Locate the cell with the specified text and output its (x, y) center coordinate. 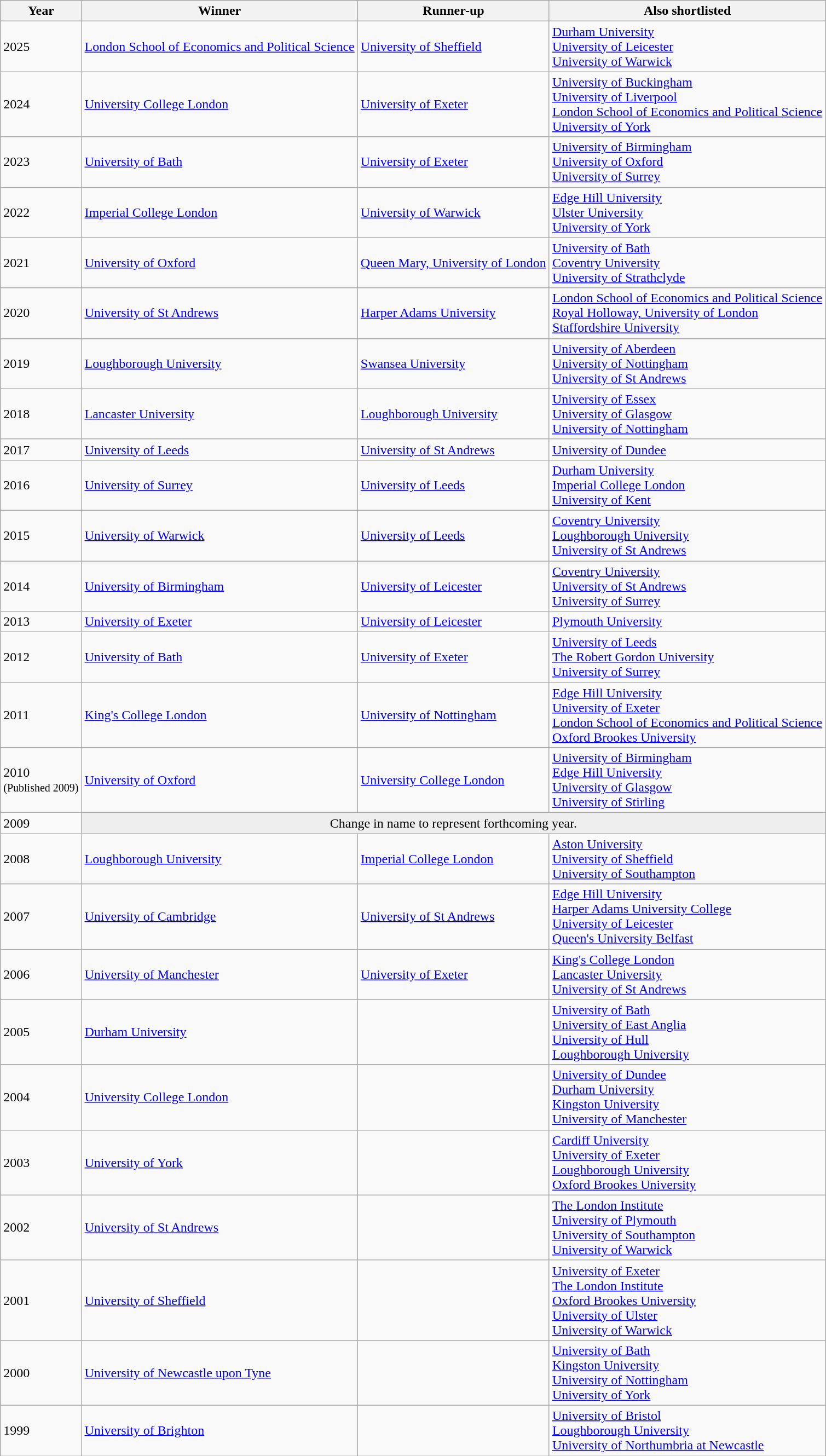
London School of Economics and Political ScienceRoyal Holloway, University of LondonStaffordshire University (687, 313)
2013 (41, 622)
Change in name to represent forthcoming year. (453, 823)
University of Birmingham University of Oxford University of Surrey (687, 162)
University of BathKingston UniversityUniversity of NottinghamUniversity of York (687, 1373)
Edge Hill UniversityUlster UniversityUniversity of York (687, 212)
2023 (41, 162)
University of EssexUniversity of GlasgowUniversity of Nottingham (687, 414)
University of Newcastle upon Tyne (220, 1373)
Runner-up (453, 11)
2019 (41, 363)
Durham University (220, 1032)
University of BirminghamEdge Hill UniversityUniversity of GlasgowUniversity of Stirling (687, 781)
The London InstituteUniversity of PlymouthUniversity of SouthamptonUniversity of Warwick (687, 1227)
Winner (220, 11)
2020 (41, 313)
University of Surrey (220, 485)
2011 (41, 715)
University of Nottingham (453, 715)
University of DundeeDurham UniversityKingston UniversityUniversity of Manchester (687, 1097)
University of LeedsThe Robert Gordon UniversityUniversity of Surrey (687, 657)
University of BathUniversity of East AngliaUniversity of HullLoughborough University (687, 1032)
Durham University University of Leicester University of Warwick (687, 47)
2002 (41, 1227)
Plymouth University (687, 622)
2006 (41, 974)
2021 (41, 263)
Coventry UniversityUniversity of St AndrewsUniversity of Surrey (687, 586)
2000 (41, 1373)
Cardiff UniversityUniversity of ExeterLoughborough UniversityOxford Brookes University (687, 1163)
2008 (41, 859)
Edge Hill UniversityUniversity of ExeterLondon School of Economics and Political ScienceOxford Brookes University (687, 715)
Durham University Imperial College London University of Kent (687, 485)
2022 (41, 212)
University of Manchester (220, 974)
Harper Adams University (453, 313)
2012 (41, 657)
2010(Published 2009) (41, 781)
2009 (41, 823)
2005 (41, 1032)
2004 (41, 1097)
2001 (41, 1300)
2025 (41, 47)
London School of Economics and Political Science (220, 47)
University of Birmingham (220, 586)
University of ExeterThe London InstituteOxford Brookes UniversityUniversity of UlsterUniversity of Warwick (687, 1300)
King's College LondonLancaster UniversityUniversity of St Andrews (687, 974)
University of Dundee (687, 449)
2015 (41, 535)
2014 (41, 586)
Aston UniversityUniversity of SheffieldUniversity of Southampton (687, 859)
University of AberdeenUniversity of NottinghamUniversity of St Andrews (687, 363)
University of BristolLoughborough UniversityUniversity of Northumbria at Newcastle (687, 1430)
2003 (41, 1163)
2007 (41, 916)
2016 (41, 485)
Also shortlisted (687, 11)
1999 (41, 1430)
University of Cambridge (220, 916)
2017 (41, 449)
Swansea University (453, 363)
University of Buckingham University of LiverpoolLondon School of Economics and Political Science University of York (687, 104)
Queen Mary, University of London (453, 263)
Edge Hill UniversityHarper Adams University CollegeUniversity of LeicesterQueen's University Belfast (687, 916)
King's College London (220, 715)
Year (41, 11)
Lancaster University (220, 414)
2024 (41, 104)
University of York (220, 1163)
2018 (41, 414)
University of BathCoventry UniversityUniversity of Strathclyde (687, 263)
University of Brighton (220, 1430)
Coventry UniversityLoughborough UniversityUniversity of St Andrews (687, 535)
